Determine the (x, y) coordinate at the center of the cell enclosing the given text.  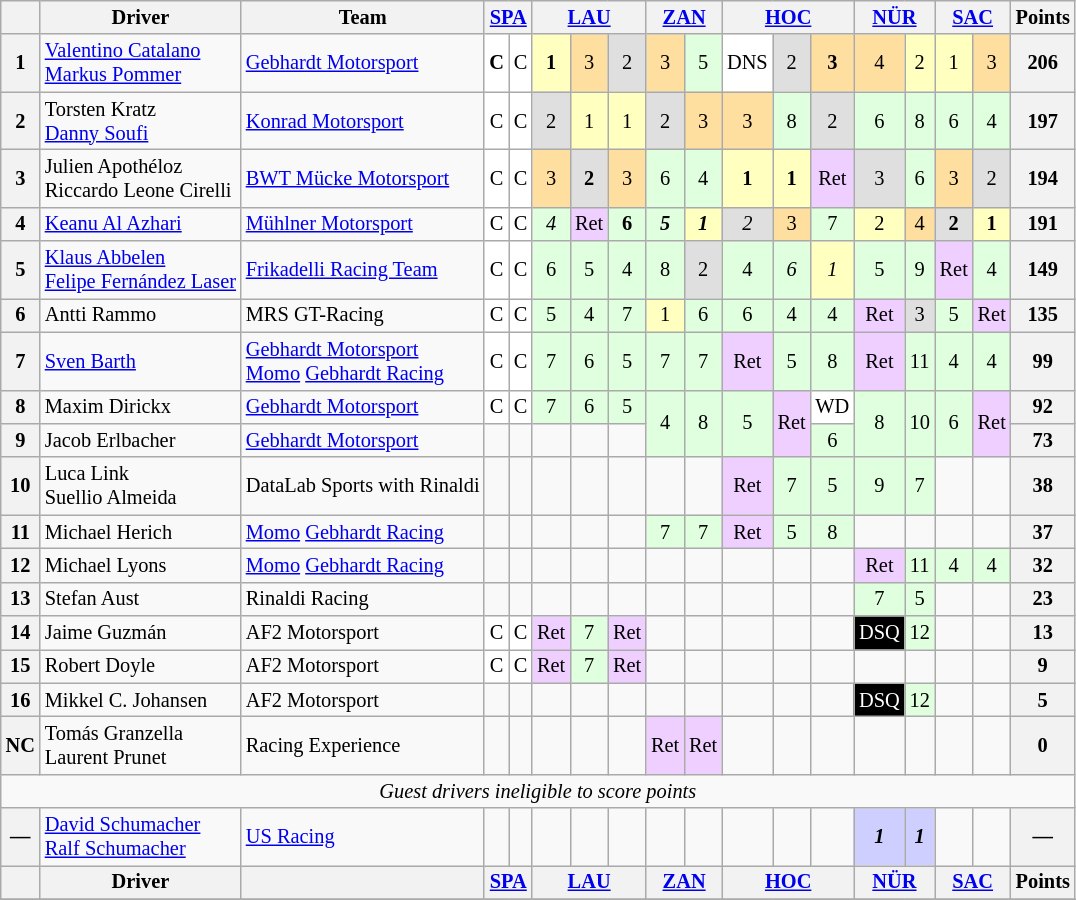
Luca Link Suellio Almeida (140, 486)
92 (1043, 407)
WD (833, 407)
DNS (747, 63)
Robert Doyle (140, 666)
Tomás Granzella Laurent Prunet (140, 745)
135 (1043, 315)
Sven Barth (140, 361)
Mikkel C. Johansen (140, 700)
23 (1043, 599)
15 (20, 666)
Antti Rammo (140, 315)
32 (1043, 565)
Jaime Guzmán (140, 633)
14 (20, 633)
191 (1043, 224)
US Racing (363, 837)
Mühlner Motorsport (363, 224)
Maxim Dirickx (140, 407)
73 (1043, 440)
Stefan Aust (140, 599)
NC (20, 745)
Racing Experience (363, 745)
Konrad Motorsport (363, 121)
BWT Mücke Motorsport (363, 178)
Torsten Kratz Danny Soufi (140, 121)
Team (363, 17)
Michael Lyons (140, 565)
149 (1043, 270)
Frikadelli Racing Team (363, 270)
DataLab Sports with Rinaldi (363, 486)
Keanu Al Azhari (140, 224)
Michael Herich (140, 532)
38 (1043, 486)
0 (1043, 745)
David Schumacher Ralf Schumacher (140, 837)
206 (1043, 63)
Gebhardt Motorsport Momo Gebhardt Racing (363, 361)
Rinaldi Racing (363, 599)
99 (1043, 361)
Klaus Abbelen Felipe Fernández Laser (140, 270)
194 (1043, 178)
197 (1043, 121)
16 (20, 700)
Jacob Erlbacher (140, 440)
Valentino Catalano Markus Pommer (140, 63)
Julien Apothéloz Riccardo Leone Cirelli (140, 178)
MRS GT-Racing (363, 315)
37 (1043, 532)
Guest drivers ineligible to score points (538, 791)
